Provide the [X, Y] coordinate of the cell's center where the given text is located.  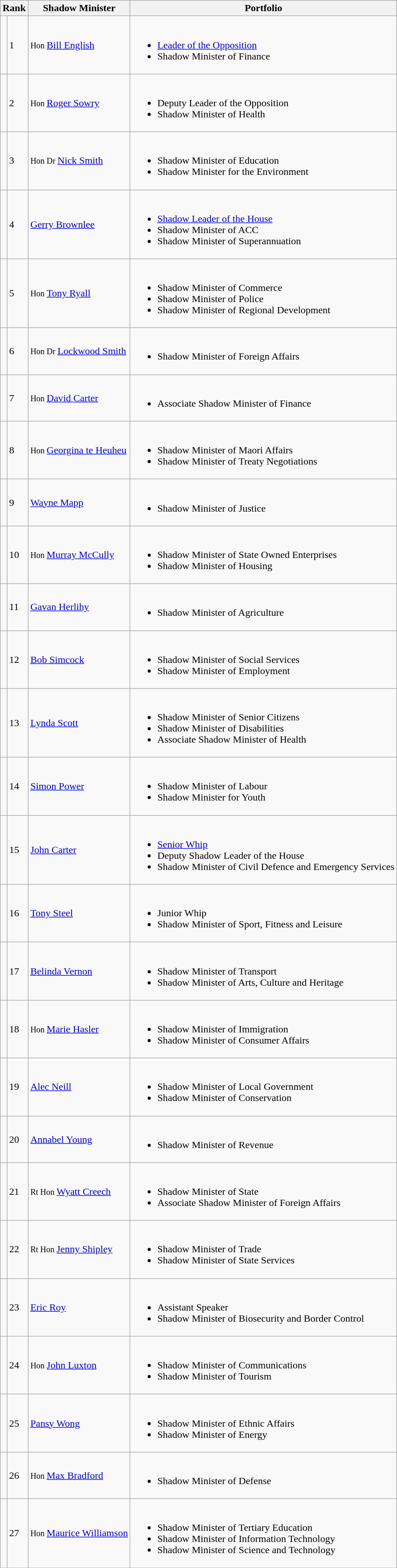
Shadow Minister of CommunicationsShadow Minister of Tourism [263, 1365]
Belinda Vernon [79, 971]
21 [17, 1191]
23 [17, 1307]
Hon Dr Nick Smith [79, 161]
Hon Max Bradford [79, 1475]
Shadow Leader of the HouseShadow Minister of ACCShadow Minister of Superannuation [263, 224]
Hon Bill English [79, 45]
Portfolio [263, 8]
Deputy Leader of the OppositionShadow Minister of Health [263, 103]
Shadow Minister of Revenue [263, 1139]
9 [17, 503]
Eric Roy [79, 1307]
Hon Marie Hasler [79, 1029]
Shadow Minister of Senior CitizensShadow Minister of DisabilitiesAssociate Shadow Minister of Health [263, 723]
7 [17, 398]
2 [17, 103]
27 [17, 1533]
Leader of the OppositionShadow Minister of Finance [263, 45]
Gerry Brownlee [79, 224]
14 [17, 786]
Shadow Minister of Tertiary EducationShadow Minister of Information TechnologyShadow Minister of Science and Technology [263, 1533]
Hon Georgina te Heuheu [79, 450]
Tony Steel [79, 913]
Shadow Minister of Local GovernmentShadow Minister of Conservation [263, 1087]
Shadow Minister of TradeShadow Minister of State Services [263, 1249]
Rank [14, 8]
Lynda Scott [79, 723]
Senior WhipDeputy Shadow Leader of the HouseShadow Minister of Civil Defence and Emergency Services [263, 850]
Bob Simcock [79, 660]
18 [17, 1029]
22 [17, 1249]
4 [17, 224]
5 [17, 293]
Hon Roger Sowry [79, 103]
Shadow Minister of State Owned EnterprisesShadow Minister of Housing [263, 555]
10 [17, 555]
15 [17, 850]
Shadow Minister of StateAssociate Shadow Minister of Foreign Affairs [263, 1191]
Shadow Minister of Ethnic AffairsShadow Minister of Energy [263, 1423]
16 [17, 913]
11 [17, 607]
Hon Dr Lockwood Smith [79, 351]
20 [17, 1139]
Hon Tony Ryall [79, 293]
Rt Hon Jenny Shipley [79, 1249]
Gavan Herlihy [79, 607]
Shadow Minister of Agriculture [263, 607]
Associate Shadow Minister of Finance [263, 398]
Alec Neill [79, 1087]
8 [17, 450]
Annabel Young [79, 1139]
1 [17, 45]
John Carter [79, 850]
Shadow Minister [79, 8]
Hon Maurice Williamson [79, 1533]
6 [17, 351]
Pansy Wong [79, 1423]
24 [17, 1365]
Shadow Minister of Foreign Affairs [263, 351]
19 [17, 1087]
Shadow Minister of ImmigrationShadow Minister of Consumer Affairs [263, 1029]
Hon David Carter [79, 398]
Shadow Minister of Maori AffairsShadow Minister of Treaty Negotiations [263, 450]
13 [17, 723]
Shadow Minister of TransportShadow Minister of Arts, Culture and Heritage [263, 971]
Simon Power [79, 786]
Assistant SpeakerShadow Minister of Biosecurity and Border Control [263, 1307]
Hon John Luxton [79, 1365]
Shadow Minister of CommerceShadow Minister of PoliceShadow Minister of Regional Development [263, 293]
3 [17, 161]
17 [17, 971]
12 [17, 660]
Hon Murray McCully [79, 555]
Rt Hon Wyatt Creech [79, 1191]
Shadow Minister of Social ServicesShadow Minister of Employment [263, 660]
Wayne Mapp [79, 503]
Shadow Minister of Justice [263, 503]
Shadow Minister of LabourShadow Minister for Youth [263, 786]
26 [17, 1475]
Shadow Minister of Defense [263, 1475]
Shadow Minister of EducationShadow Minister for the Environment [263, 161]
25 [17, 1423]
Junior WhipShadow Minister of Sport, Fitness and Leisure [263, 913]
